Detect which cell encompasses the target text, then output its [X, Y] center coordinate. 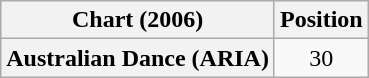
Position [321, 20]
30 [321, 58]
Chart (2006) [138, 20]
Australian Dance (ARIA) [138, 58]
